Return (X, Y) of the center of cell containing provided text 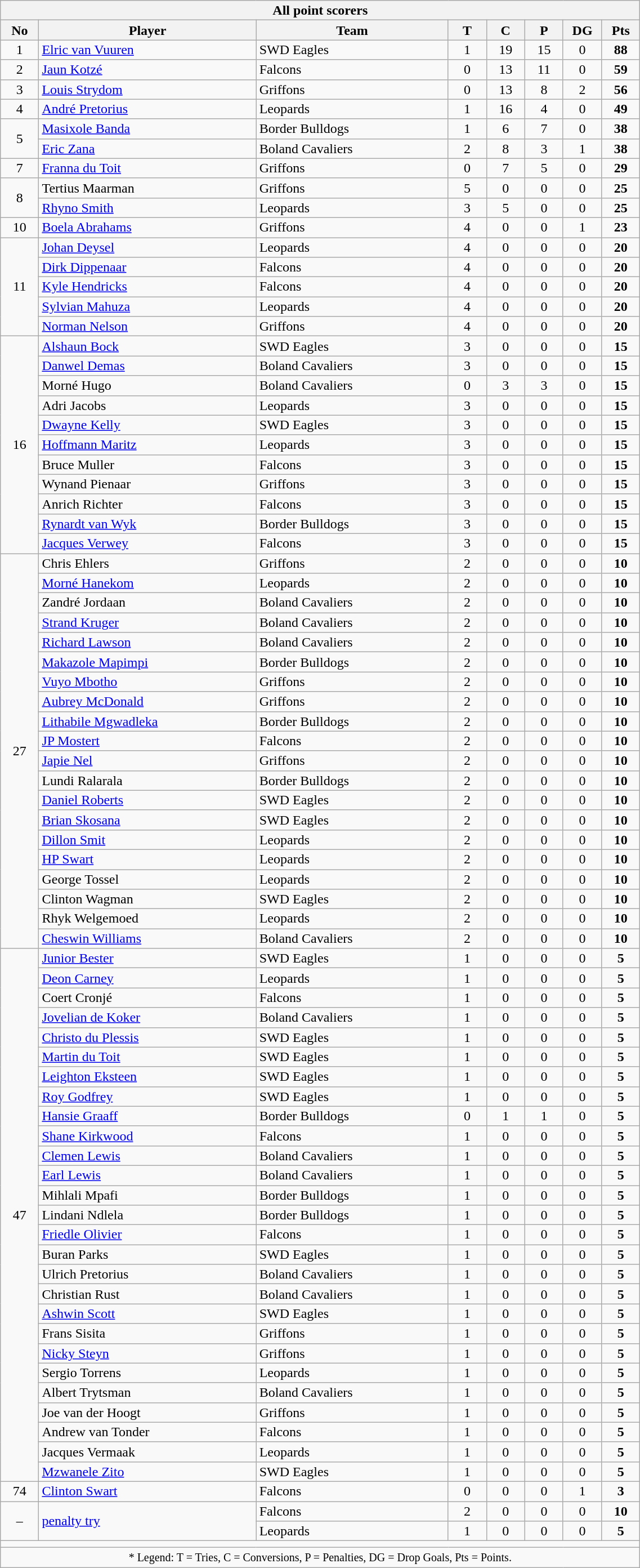
T (467, 30)
Rynardt van Wyk (147, 524)
Ulrich Pretorius (147, 1274)
Tertius Maarman (147, 188)
Dwayne Kelly (147, 425)
HP Swart (147, 859)
Makazole Mapimpi (147, 662)
Wynand Pienaar (147, 484)
Alshaun Bock (147, 346)
Daniel Roberts (147, 800)
Rhyk Welgemoed (147, 919)
DG (582, 30)
Player (147, 30)
Rhyno Smith (147, 207)
Norman Nelson (147, 327)
Jacques Vermaak (147, 1452)
Morné Hugo (147, 385)
Christian Rust (147, 1294)
Boela Abrahams (147, 228)
59 (621, 70)
All point scorers (320, 10)
Joe van der Hoogt (147, 1413)
Mihlali Mpafi (147, 1195)
JP Mostert (147, 741)
Japie Nel (147, 760)
Chris Ehlers (147, 563)
Christo du Plessis (147, 1037)
Clinton Swart (147, 1491)
Johan Deysel (147, 248)
Martin du Toit (147, 1057)
Jacques Verwey (147, 543)
Bruce Muller (147, 464)
André Pretorius (147, 109)
Adri Jacobs (147, 406)
49 (621, 109)
– (20, 1521)
Anrich Richter (147, 504)
Ashwin Scott (147, 1313)
Aubrey McDonald (147, 702)
Sylvian Mahuza (147, 306)
Andrew van Tonder (147, 1432)
Hoffmann Maritz (147, 445)
Vuyo Mbotho (147, 681)
Clinton Wagman (147, 899)
Leighton Eksteen (147, 1077)
Frans Sisita (147, 1334)
Earl Lewis (147, 1175)
Shane Kirkwood (147, 1135)
Dillon Smit (147, 839)
Friedle Olivier (147, 1235)
74 (20, 1491)
Lindani Ndlela (147, 1215)
Dirk Dippenaar (147, 267)
Buran Parks (147, 1255)
P (544, 30)
Jovelian de Koker (147, 1017)
27 (20, 750)
Deon Carney (147, 978)
Lundi Ralarala (147, 781)
19 (505, 50)
Zandré Jordaan (147, 603)
Masixole Banda (147, 128)
Albert Trytsman (147, 1392)
Lithabile Mgwadleka (147, 721)
Richard Lawson (147, 642)
Nicky Steyn (147, 1353)
Team (352, 30)
Sergio Torrens (147, 1373)
Junior Bester (147, 959)
Cheswin Williams (147, 938)
Louis Strydom (147, 89)
Franna du Toit (147, 168)
Roy Godfrey (147, 1096)
Clemen Lewis (147, 1156)
29 (621, 168)
Elric van Vuuren (147, 50)
C (505, 30)
penalty try (147, 1521)
Strand Kruger (147, 623)
Kyle Hendricks (147, 287)
Eric Zana (147, 149)
23 (621, 228)
Coert Cronjé (147, 998)
Jaun Kotzé (147, 70)
Pts (621, 30)
* Legend: T = Tries, C = Conversions, P = Penalties, DG = Drop Goals, Pts = Points. (320, 1558)
Danwel Demas (147, 366)
56 (621, 89)
Morné Hanekom (147, 583)
Mzwanele Zito (147, 1471)
Hansie Graaff (147, 1116)
George Tossel (147, 880)
Brian Skosana (147, 820)
6 (505, 128)
No (20, 30)
88 (621, 50)
47 (20, 1215)
